For the text-containing cell, return its midpoint in (X, Y) coordinate format. 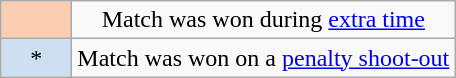
Match was won during extra time (264, 20)
* (36, 58)
Match was won on a penalty shoot-out (264, 58)
